From the cell containing the given text, extract its center point as [X, Y] coordinate. 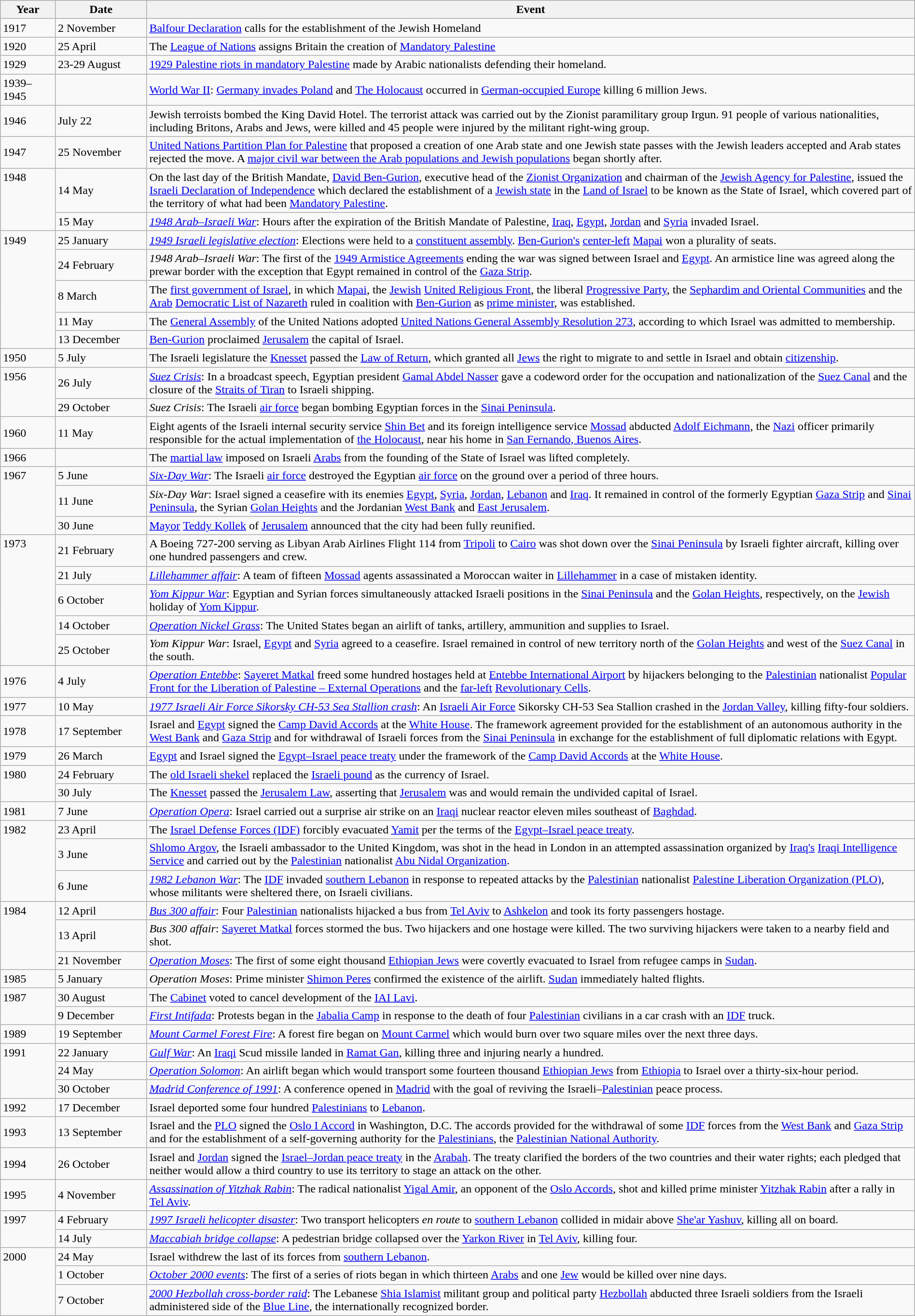
23 April [100, 830]
13 December [100, 340]
17 September [100, 732]
1978 [28, 732]
Date [100, 10]
1948 [28, 199]
Operation Moses: The first of some eight thousand Ethiopian Jews were covertly evacuated to Israel from refugee camps in Sudan. [531, 960]
1991 [28, 1071]
6 October [100, 600]
The Cabinet voted to cancel development of the IAI Lavi. [531, 997]
Balfour Declaration calls for the establishment of the Jewish Homeland [531, 28]
11 June [100, 501]
Israel withdrew the last of its forces from southern Lebanon. [531, 1257]
1967 [28, 501]
12 April [100, 911]
Year [28, 10]
5 January [100, 979]
Madrid Conference of 1991: A conference opened in Madrid with the goal of reviving the Israeli–Palestinian peace process. [531, 1089]
1 October [100, 1275]
19 September [100, 1034]
1956 [28, 392]
25 January [100, 240]
14 May [100, 190]
30 July [100, 793]
1979 [28, 756]
Operation Moses: Prime minister Shimon Peres confirmed the existence of the airlift. Sudan immediately halted flights. [531, 979]
Mayor Teddy Kollek of Jerusalem announced that the city had been fully reunified. [531, 526]
The Knesset passed the Jerusalem Law, asserting that Jerusalem was and would remain the undivided capital of Israel. [531, 793]
Lillehammer affair: A team of fifteen Mossad agents assassinated a Moroccan waiter in Lillehammer in a case of mistaken identity. [531, 575]
29 October [100, 408]
10 May [100, 706]
World War II: Germany invades Poland and The Holocaust occurred in German-occupied Europe killing 6 million Jews. [531, 90]
1989 [28, 1034]
26 October [100, 1164]
22 January [100, 1053]
1985 [28, 979]
21 July [100, 575]
2000 [28, 1282]
1948 Arab–Israeli War: Hours after the expiration of the British Mandate of Palestine, Iraq, Egypt, Jordan and Syria invaded Israel. [531, 222]
1947 [28, 152]
1994 [28, 1164]
Gulf War: An Iraqi Scud missile landed in Ramat Gan, killing three and injuring nearly a hundred. [531, 1053]
Event [531, 10]
1949 Israeli legislative election: Elections were held to a constituent assembly. Ben-Gurion's center-left Mapai won a plurality of seats. [531, 240]
1981 [28, 811]
The Israel Defense Forces (IDF) forcibly evacuated Yamit per the terms of the Egypt–Israel peace treaty. [531, 830]
Mount Carmel Forest Fire: A forest fire began on Mount Carmel which would burn over two square miles over the next three days. [531, 1034]
Maccabiah bridge collapse: A pedestrian bridge collapsed over the Yarkon River in Tel Aviv, killing four. [531, 1238]
Israel deported some four hundred Palestinians to Lebanon. [531, 1108]
1950 [28, 358]
1939–1945 [28, 90]
21 February [100, 550]
1920 [28, 46]
9 December [100, 1015]
7 June [100, 811]
26 July [100, 383]
Operation Opera: Israel carried out a surprise air strike on an Iraqi nuclear reactor eleven miles southeast of Baghdad. [531, 811]
30 June [100, 526]
8 March [100, 296]
The martial law imposed on Israeli Arabs from the founding of the State of Israel was lifted completely. [531, 457]
July 22 [100, 121]
Operation Nickel Grass: The United States began an airlift of tanks, artillery, ammunition and supplies to Israel. [531, 625]
5 June [100, 476]
5 July [100, 358]
1946 [28, 121]
1976 [28, 681]
14 July [100, 1238]
2 November [100, 28]
1977 [28, 706]
13 September [100, 1132]
23-29 August [100, 65]
1984 [28, 935]
1995 [28, 1195]
30 October [100, 1089]
1987 [28, 1006]
4 July [100, 681]
Ben-Gurion proclaimed Jerusalem the capital of Israel. [531, 340]
14 October [100, 625]
25 November [100, 152]
1973 [28, 600]
First Intifada: Protests began in the Jabalia Camp in response to the death of four Palestinian civilians in a car crash with an IDF truck. [531, 1015]
21 November [100, 960]
1929 Palestine riots in mandatory Palestine made by Arabic nationalists defending their homeland. [531, 65]
1980 [28, 784]
13 April [100, 935]
1997 [28, 1229]
1960 [28, 432]
Egypt and Israel signed the Egypt–Israel peace treaty under the framework of the Camp David Accords at the White House. [531, 756]
26 March [100, 756]
1993 [28, 1132]
Bus 300 affair: Four Palestinian nationalists hijacked a bus from Tel Aviv to Ashkelon and took its forty passengers hostage. [531, 911]
Six-Day War: The Israeli air force destroyed the Egyptian air force on the ground over a period of three hours. [531, 476]
17 December [100, 1108]
1917 [28, 28]
1949 [28, 290]
4 November [100, 1195]
7 October [100, 1300]
4 February [100, 1220]
1966 [28, 457]
6 June [100, 886]
15 May [100, 222]
Suez Crisis: The Israeli air force began bombing Egyptian forces in the Sinai Peninsula. [531, 408]
3 June [100, 854]
The League of Nations assigns Britain the creation of Mandatory Palestine [531, 46]
The old Israeli shekel replaced the Israeli pound as the currency of Israel. [531, 775]
1929 [28, 65]
30 August [100, 997]
1982 [28, 861]
1992 [28, 1108]
25 October [100, 650]
25 April [100, 46]
October 2000 events: The first of a series of riots began in which thirteen Arabs and one Jew would be killed over nine days. [531, 1275]
